Return the [x, y] coordinate for the center point of the cell that contains the specified text.  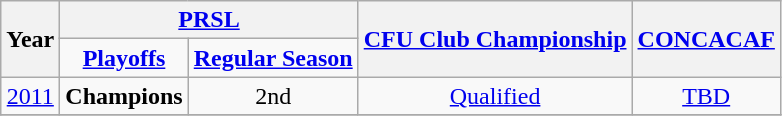
Year [30, 39]
CFU Club Championship [495, 39]
Qualified [495, 96]
2011 [30, 96]
PRSL [209, 20]
2nd [273, 96]
TBD [706, 96]
Playoffs [124, 58]
Champions [124, 96]
Regular Season [273, 58]
CONCACAF [706, 39]
